Determine the (x, y) coordinate at the center of the cell enclosing the given text.  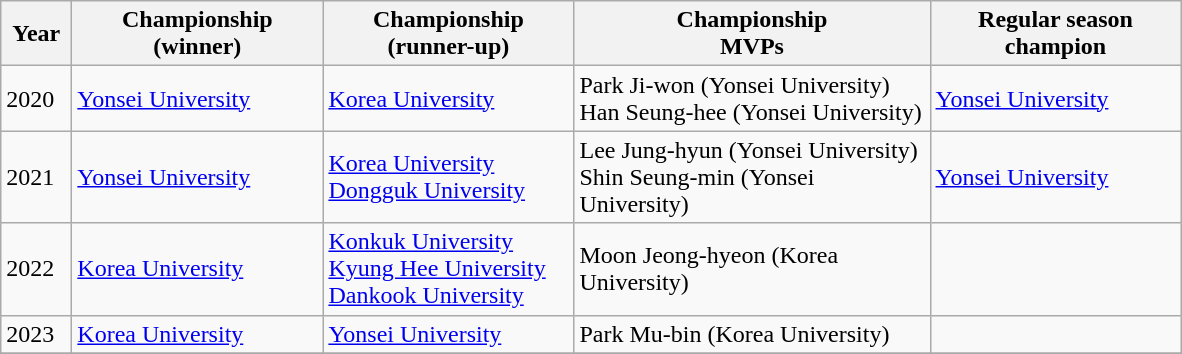
Year (36, 34)
Championship(winner) (198, 34)
Regular season champion (1056, 34)
Championship(runner-up) (448, 34)
2021 (36, 177)
Korea UniversityDongguk University (448, 177)
ChampionshipMVPs (752, 34)
2023 (36, 334)
Park Mu-bin (Korea University) (752, 334)
Konkuk University Kyung Hee University Dankook University (448, 269)
Park Ji-won (Yonsei University)Han Seung-hee (Yonsei University) (752, 98)
2022 (36, 269)
Lee Jung-hyun (Yonsei University)Shin Seung-min (Yonsei University) (752, 177)
Moon Jeong-hyeon (Korea University) (752, 269)
2020 (36, 98)
